Provide the (X, Y) coordinate of the cell's center where the given text is located.  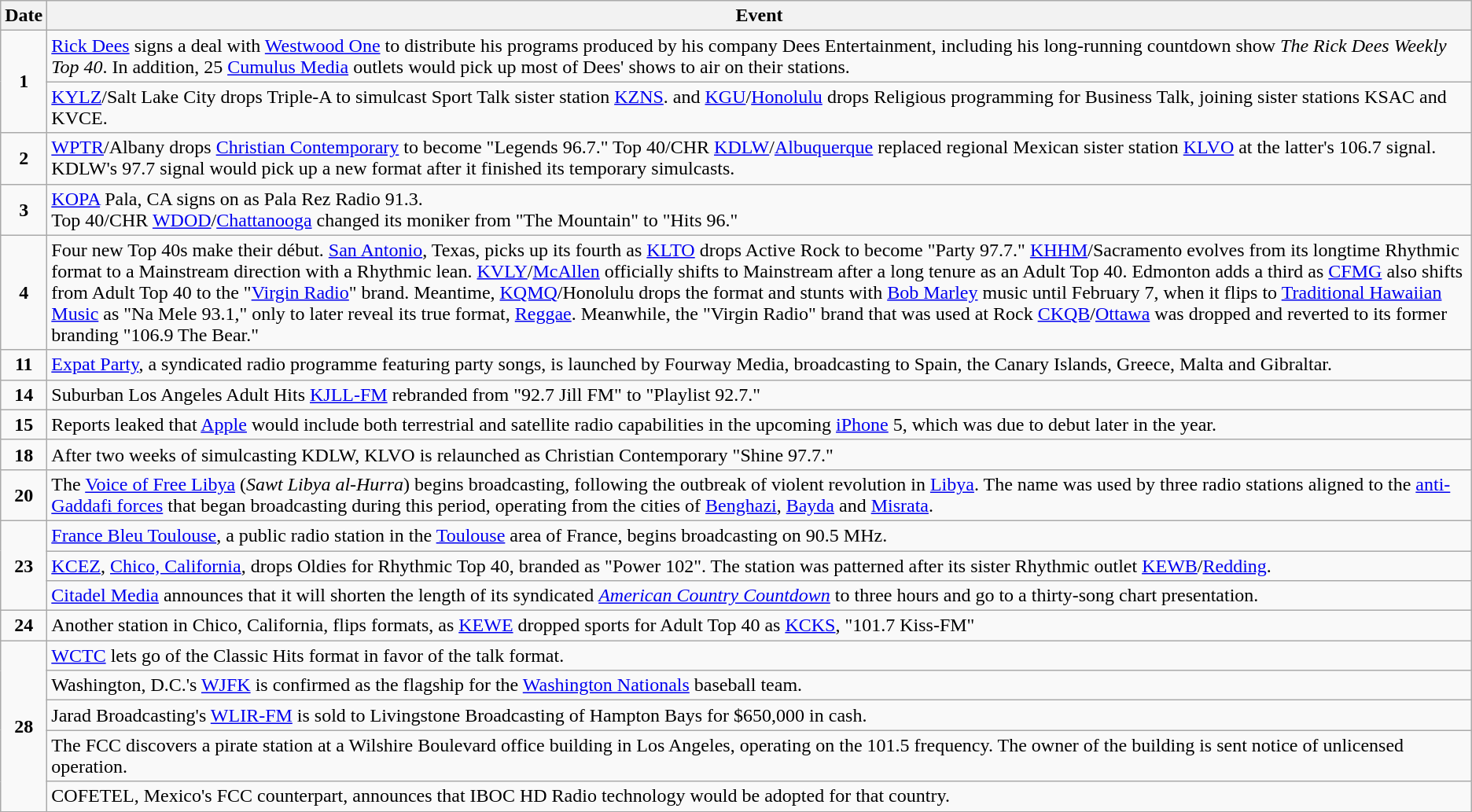
23 (24, 565)
14 (24, 395)
3 (24, 209)
1 (24, 82)
Washington, D.C.'s WJFK is confirmed as the flagship for the Washington Nationals baseball team. (760, 685)
COFETEL, Mexico's FCC counterpart, announces that IBOC HD Radio technology would be adopted for that country. (760, 796)
Event (760, 16)
After two weeks of simulcasting KDLW, KLVO is relaunched as Christian Contemporary "Shine 97.7." (760, 454)
Suburban Los Angeles Adult Hits KJLL-FM rebranded from "92.7 Jill FM" to "Playlist 92.7." (760, 395)
11 (24, 365)
20 (24, 495)
2 (24, 159)
28 (24, 726)
France Bleu Toulouse, a public radio station in the Toulouse area of France, begins broadcasting on 90.5 MHz. (760, 535)
Date (24, 16)
18 (24, 454)
15 (24, 424)
24 (24, 626)
Jarad Broadcasting's WLIR-FM is sold to Livingstone Broadcasting of Hampton Bays for $650,000 in cash. (760, 715)
WCTC lets go of the Classic Hits format in favor of the talk format. (760, 656)
4 (24, 292)
KOPA Pala, CA signs on as Pala Rez Radio 91.3.Top 40/CHR WDOD/Chattanooga changed its moniker from "The Mountain" to "Hits 96." (760, 209)
Another station in Chico, California, flips formats, as KEWE dropped sports for Adult Top 40 as KCKS, "101.7 Kiss-FM" (760, 626)
